Find where the given text appears and provide that cell's center as [X, Y] coordinate. 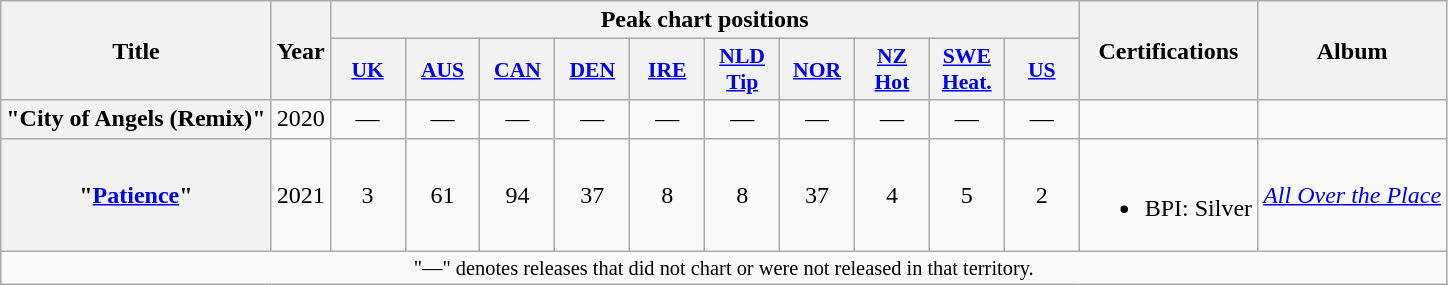
NOR [818, 70]
4 [892, 194]
AUS [442, 70]
Title [136, 50]
3 [368, 194]
DEN [592, 70]
CAN [518, 70]
Album [1352, 50]
UK [368, 70]
94 [518, 194]
2020 [300, 119]
NLDTip [742, 70]
Year [300, 50]
"City of Angels (Remix)" [136, 119]
NZHot [892, 70]
"—" denotes releases that did not chart or were not released in that territory. [724, 268]
2021 [300, 194]
BPI: Silver [1168, 194]
Peak chart positions [704, 20]
61 [442, 194]
IRE [668, 70]
2 [1042, 194]
SWEHeat. [966, 70]
All Over the Place [1352, 194]
Certifications [1168, 50]
US [1042, 70]
"Patience" [136, 194]
5 [966, 194]
